Capture the cell that displays the provided text and extract its (x, y) central coordinate. 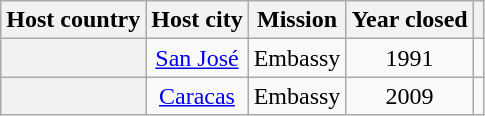
Year closed (410, 20)
Mission (297, 20)
Host city (197, 20)
San José (197, 58)
2009 (410, 96)
Host country (74, 20)
1991 (410, 58)
Caracas (197, 96)
